Find where the given text appears and provide that cell's center as (x, y) coordinate. 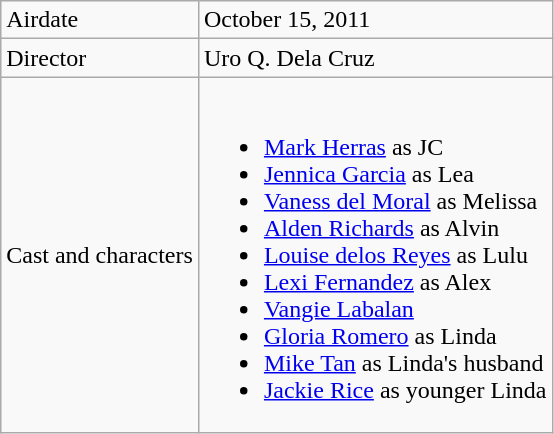
Uro Q. Dela Cruz (375, 58)
Cast and characters (100, 255)
Airdate (100, 20)
Director (100, 58)
October 15, 2011 (375, 20)
